Return (x, y) of the center of cell containing provided text 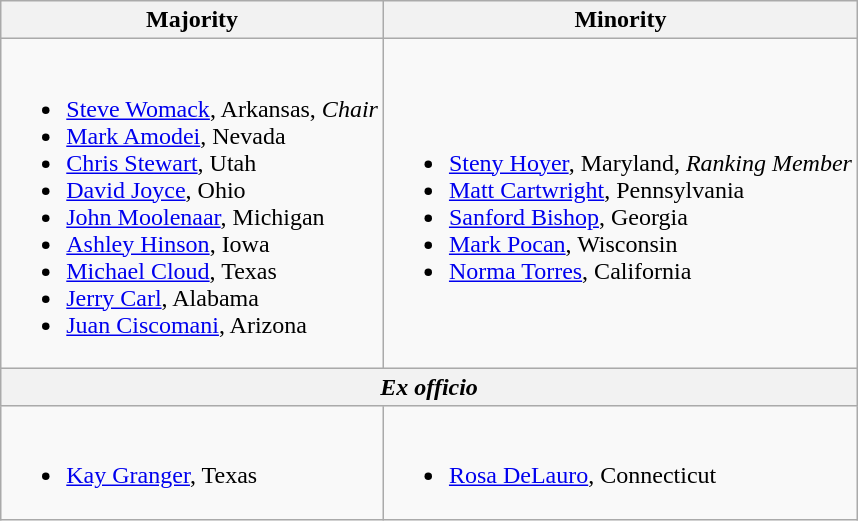
Kay Granger, Texas (192, 462)
Steny Hoyer, Maryland, Ranking MemberMatt Cartwright, PennsylvaniaSanford Bishop, GeorgiaMark Pocan, WisconsinNorma Torres, California (620, 204)
Ex officio (430, 387)
Rosa DeLauro, Connecticut (620, 462)
Minority (620, 20)
Majority (192, 20)
